Capture the cell that displays the provided text and extract its [x, y] central coordinate. 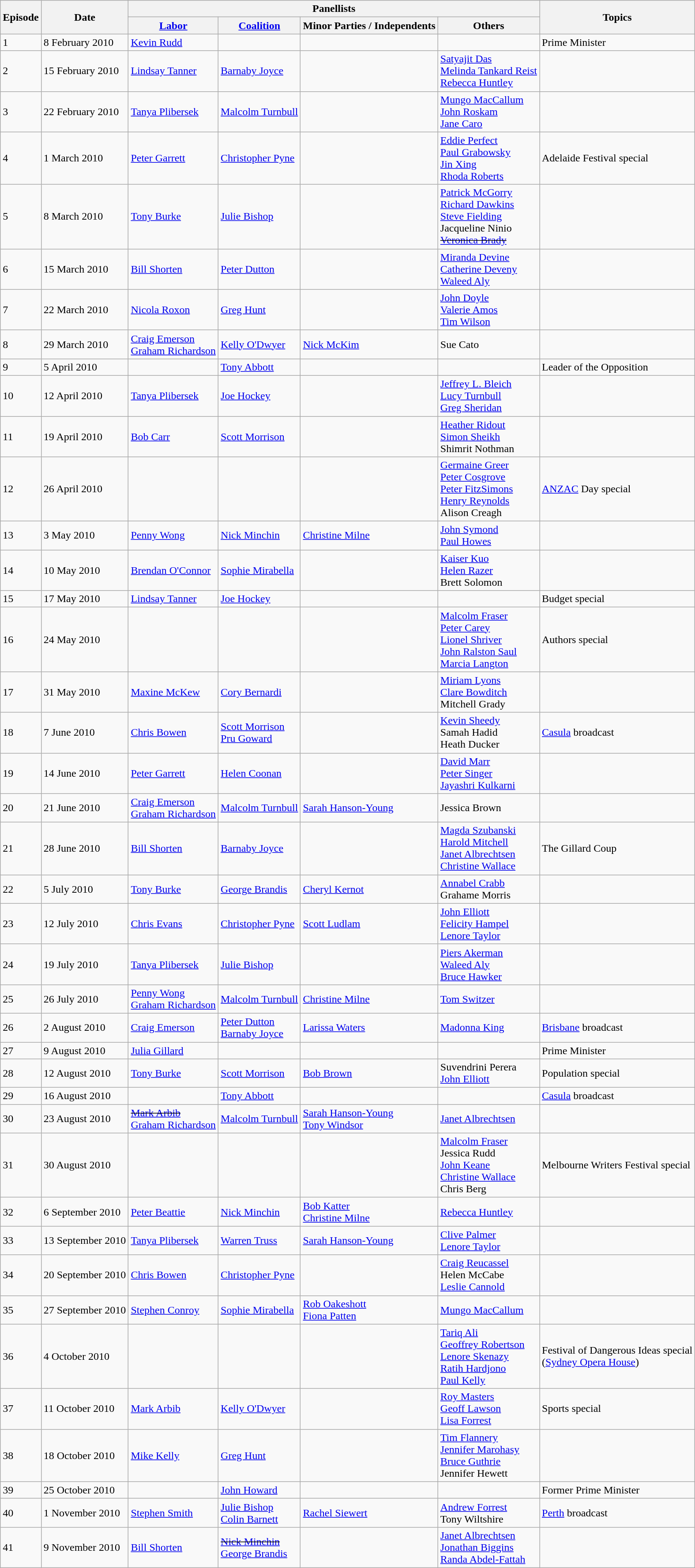
1 November 2010 [85, 1513]
17 [21, 692]
35 [21, 1310]
10 [21, 396]
17 May 2010 [85, 599]
32 [21, 1212]
Jessica Brown [488, 808]
Stephen Conroy [173, 1310]
Madonna King [488, 1028]
8 March 2010 [85, 217]
Minor Parties / Independents [369, 26]
Nick McKim [369, 344]
18 [21, 733]
5 [21, 217]
3 [21, 112]
Rob OakeshottFiona Patten [369, 1310]
14 [21, 570]
22 [21, 889]
Stephen Smith [173, 1513]
Brendan O'Connor [173, 570]
13 [21, 535]
Former Prime Minister [617, 1490]
Mungo MacCallum [488, 1310]
8 [21, 344]
Larissa Waters [369, 1028]
36 [21, 1356]
10 May 2010 [85, 570]
34 [21, 1275]
Patrick McGorryRichard DawkinsSteve FieldingJacqueline NinioVeronica Brady [488, 217]
2 August 2010 [85, 1028]
9 November 2010 [85, 1547]
The Gillard Coup [617, 849]
39 [21, 1490]
12 [21, 489]
38 [21, 1456]
David MarrPeter SingerJayashri Kulkarni [488, 773]
John Howard [259, 1490]
28 [21, 1074]
Tom Switzer [488, 999]
Warren Truss [259, 1240]
Cory Bernardi [259, 692]
Brisbane broadcast [617, 1028]
Penny Wong [173, 535]
6 September 2010 [85, 1212]
Mark ArbibGraham Richardson [173, 1119]
22 March 2010 [85, 310]
9 August 2010 [85, 1050]
Heather RidoutSimon SheikhShimrit Nothman [488, 437]
Bob Brown [369, 1074]
33 [21, 1240]
Malcolm FraserPeter CareyLionel ShriverJohn Ralston SaulMarcia Langton [488, 640]
Satyajit DasMelinda Tankard ReistRebecca Huntley [488, 71]
Julia Gillard [173, 1050]
12 April 2010 [85, 396]
Date [85, 17]
Miranda DevineCatherine DevenyWaleed Aly [488, 269]
Bob KatterChristine Milne [369, 1212]
23 August 2010 [85, 1119]
12 August 2010 [85, 1074]
8 February 2010 [85, 42]
29 March 2010 [85, 344]
15 [21, 599]
Panellists [334, 9]
Nick MinchinGeorge Brandis [259, 1547]
7 June 2010 [85, 733]
19 [21, 773]
Scott MorrisonPru Goward [259, 733]
Topics [617, 17]
37 [21, 1409]
41 [21, 1547]
John ElliottFelicity HampelLenore Taylor [488, 924]
Roy MastersGeoff LawsonLisa Forrest [488, 1409]
Clive PalmerLenore Taylor [488, 1240]
25 [21, 999]
Annabel CrabbGrahame Morris [488, 889]
ANZAC Day special [617, 489]
26 [21, 1028]
14 June 2010 [85, 773]
15 February 2010 [85, 71]
Julie BishopColin Barnett [259, 1513]
Mark Arbib [173, 1409]
Sports special [617, 1409]
30 [21, 1119]
Craig Emerson [173, 1028]
30 August 2010 [85, 1165]
Helen Coonan [259, 773]
Kaiser KuoHelen RazerBrett Solomon [488, 570]
24 May 2010 [85, 640]
Peter DuttonBarnaby Joyce [259, 1028]
Penny WongGraham Richardson [173, 999]
Mungo MacCallumJohn RoskamJane Caro [488, 112]
Jeffrey L. BleichLucy TurnbullGreg Sheridan [488, 396]
Peter Dutton [259, 269]
Janet AlbrechtsenJonathan BigginsRanda Abdel-Fattah [488, 1547]
Suvendrini PereraJohn Elliott [488, 1074]
29 [21, 1096]
6 [21, 269]
11 [21, 437]
Coalition [259, 26]
Cheryl Kernot [369, 889]
Authors special [617, 640]
Sue Cato [488, 344]
21 June 2010 [85, 808]
5 July 2010 [85, 889]
Rebecca Huntley [488, 1212]
Miriam LyonsClare BowditchMitchell Grady [488, 692]
40 [21, 1513]
5 April 2010 [85, 367]
23 [21, 924]
Peter Beattie [173, 1212]
Scott Ludlam [369, 924]
Budget special [617, 599]
Magda SzubanskiHarold MitchellJanet AlbrechtsenChristine Wallace [488, 849]
Janet Albrechtsen [488, 1119]
9 [21, 367]
1 [21, 42]
Melbourne Writers Festival special [617, 1165]
16 [21, 640]
27 September 2010 [85, 1310]
15 March 2010 [85, 269]
3 May 2010 [85, 535]
20 September 2010 [85, 1275]
28 June 2010 [85, 849]
Sarah Hanson-YoungTony Windsor [369, 1119]
25 October 2010 [85, 1490]
Leader of the Opposition [617, 367]
24 [21, 964]
21 [21, 849]
26 April 2010 [85, 489]
Kevin SheedySamah HadidHeath Ducker [488, 733]
19 July 2010 [85, 964]
Episode [21, 17]
4 October 2010 [85, 1356]
11 October 2010 [85, 1409]
Others [488, 26]
Perth broadcast [617, 1513]
Festival of Dangerous Ideas special(Sydney Opera House) [617, 1356]
2 [21, 71]
Tim FlanneryJennifer MarohasyBruce GuthrieJennifer Hewett [488, 1456]
Labor [173, 26]
Rachel Siewert [369, 1513]
Population special [617, 1074]
John DoyleValerie AmosTim Wilson [488, 310]
13 September 2010 [85, 1240]
Kevin Rudd [173, 42]
20 [21, 808]
19 April 2010 [85, 437]
Bob Carr [173, 437]
27 [21, 1050]
7 [21, 310]
Eddie PerfectPaul GrabowskyJin XingRhoda Roberts [488, 158]
Germaine GreerPeter CosgrovePeter FitzSimonsHenry ReynoldsAlison Creagh [488, 489]
Craig ReucasselHelen McCabeLeslie Cannold [488, 1275]
Tariq AliGeoffrey RobertsonLenore SkenazyRatih HardjonoPaul Kelly [488, 1356]
Maxine McKew [173, 692]
George Brandis [259, 889]
1 March 2010 [85, 158]
26 July 2010 [85, 999]
22 February 2010 [85, 112]
12 July 2010 [85, 924]
Malcolm FraserJessica RuddJohn KeaneChristine WallaceChris Berg [488, 1165]
31 May 2010 [85, 692]
Piers AkermanWaleed AlyBruce Hawker [488, 964]
Adelaide Festival special [617, 158]
18 October 2010 [85, 1456]
4 [21, 158]
31 [21, 1165]
John SymondPaul Howes [488, 535]
16 August 2010 [85, 1096]
Chris Evans [173, 924]
Nicola Roxon [173, 310]
Andrew ForrestTony Wiltshire [488, 1513]
Mike Kelly [173, 1456]
